Return [x, y] of the center of cell containing provided text 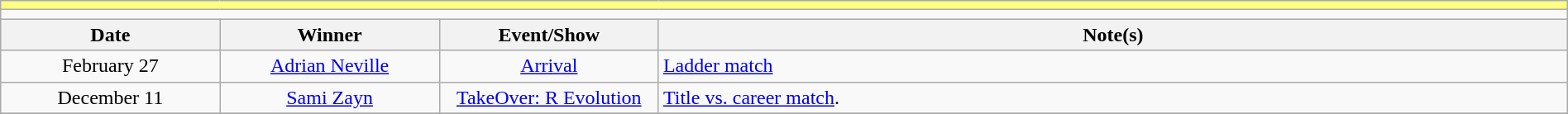
Note(s) [1113, 35]
Arrival [549, 66]
Adrian Neville [329, 66]
February 27 [111, 66]
Event/Show [549, 35]
Date [111, 35]
Sami Zayn [329, 97]
Ladder match [1113, 66]
Winner [329, 35]
December 11 [111, 97]
Title vs. career match. [1113, 97]
TakeOver: R Evolution [549, 97]
